Detect which cell encompasses the target text, then output its (X, Y) center coordinate. 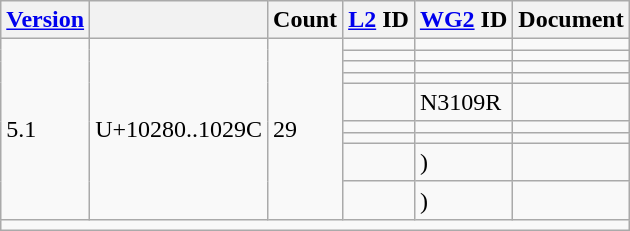
5.1 (46, 130)
N3109R (463, 102)
Count (306, 20)
U+10280..1029C (179, 130)
Version (46, 20)
29 (306, 130)
WG2 ID (463, 20)
L2 ID (379, 20)
Document (571, 20)
